Identify which cell holds the provided text, then report its (X, Y) central coordinate. 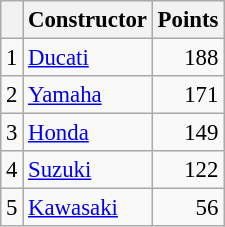
Ducati (88, 58)
5 (12, 208)
56 (188, 208)
3 (12, 133)
Yamaha (88, 95)
1 (12, 58)
2 (12, 95)
171 (188, 95)
122 (188, 170)
188 (188, 58)
Honda (88, 133)
Constructor (88, 20)
Points (188, 20)
Suzuki (88, 170)
149 (188, 133)
4 (12, 170)
Kawasaki (88, 208)
